For the text-containing cell, return its midpoint in [x, y] coordinate format. 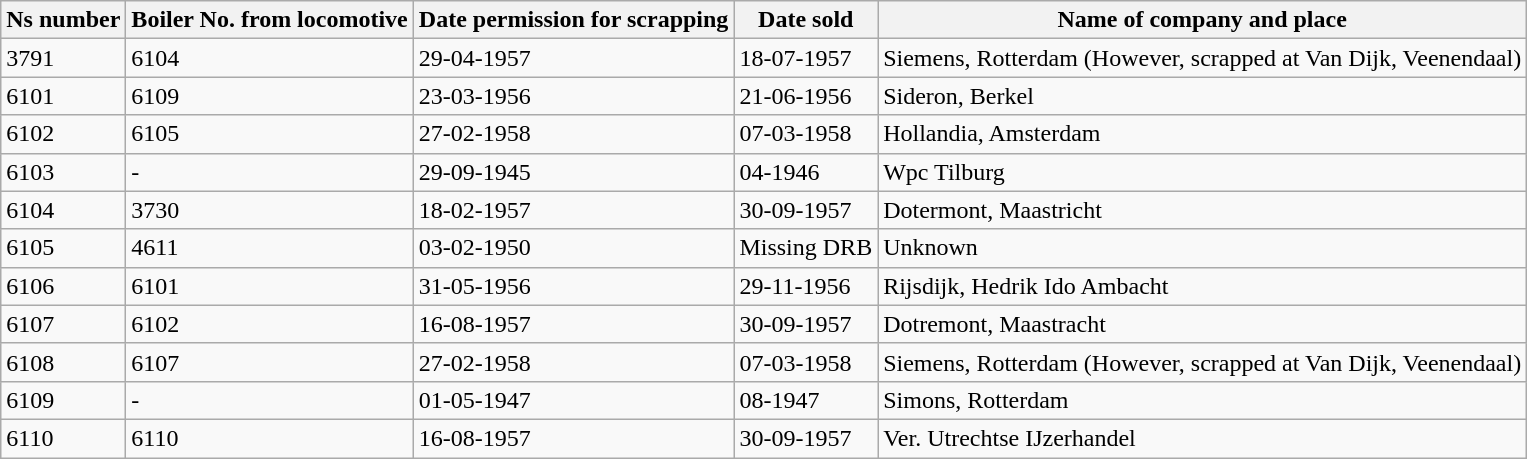
Dotremont, Maastracht [1202, 324]
21-06-1956 [806, 96]
29-09-1945 [574, 172]
Sideron, Berkel [1202, 96]
3791 [64, 58]
Dotermont, Maastricht [1202, 210]
6106 [64, 286]
04-1946 [806, 172]
Wpc Tilburg [1202, 172]
Ver. Utrechtse IJzerhandel [1202, 438]
4611 [270, 248]
03-02-1950 [574, 248]
18-07-1957 [806, 58]
3730 [270, 210]
Rijsdijk, Hedrik Ido Ambacht [1202, 286]
29-04-1957 [574, 58]
Boiler No. from locomotive [270, 20]
Name of company and place [1202, 20]
08-1947 [806, 400]
Date sold [806, 20]
6103 [64, 172]
29-11-1956 [806, 286]
Simons, Rotterdam [1202, 400]
Missing DRB [806, 248]
01-05-1947 [574, 400]
23-03-1956 [574, 96]
Unknown [1202, 248]
Date permission for scrapping [574, 20]
6108 [64, 362]
31-05-1956 [574, 286]
Hollandia, Amsterdam [1202, 134]
18-02-1957 [574, 210]
Ns number [64, 20]
